Capture the cell that displays the provided text and extract its [X, Y] central coordinate. 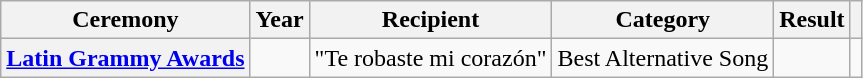
Latin Grammy Awards [126, 58]
Category [663, 20]
Year [280, 20]
Best Alternative Song [663, 58]
Ceremony [126, 20]
Recipient [430, 20]
"Te robaste mi corazón" [430, 58]
Result [812, 20]
